Find where the given text appears and provide that cell's center as [X, Y] coordinate. 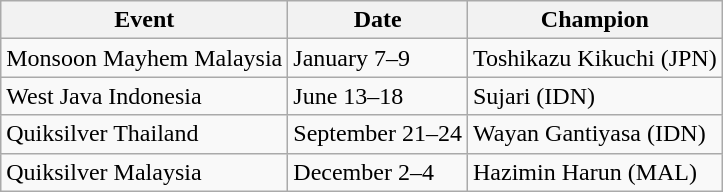
Wayan Gantiyasa (IDN) [594, 134]
Sujari (IDN) [594, 96]
Event [144, 20]
June 13–18 [378, 96]
West Java Indonesia [144, 96]
Toshikazu Kikuchi (JPN) [594, 58]
Champion [594, 20]
Quiksilver Malaysia [144, 172]
Hazimin Harun (MAL) [594, 172]
December 2–4 [378, 172]
Date [378, 20]
September 21–24 [378, 134]
January 7–9 [378, 58]
Quiksilver Thailand [144, 134]
Monsoon Mayhem Malaysia [144, 58]
